Return [x, y] of the center of cell containing provided text 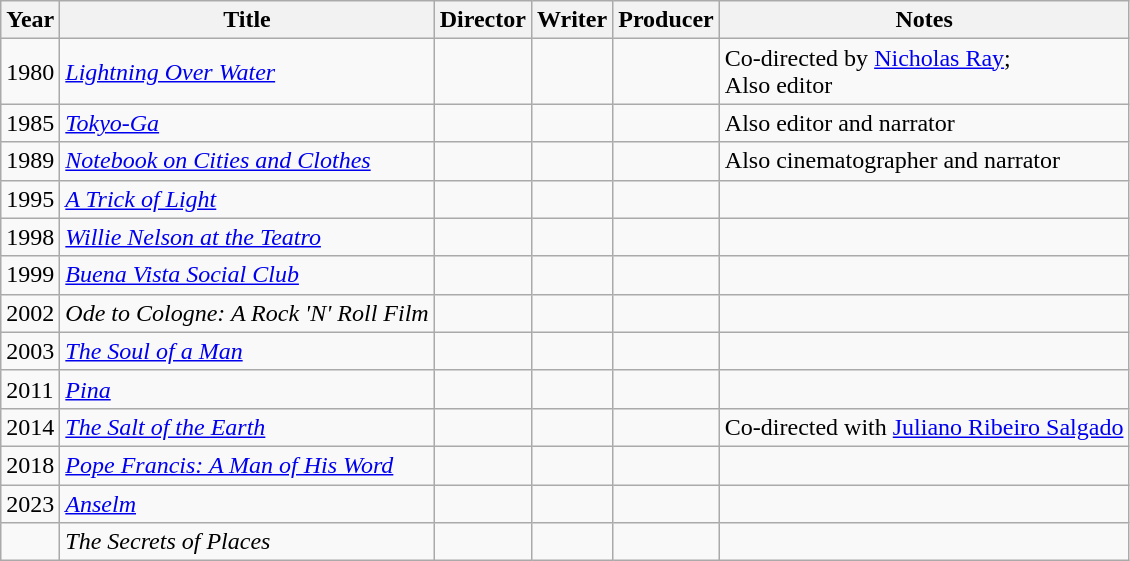
The Salt of the Earth [247, 427]
A Trick of Light [247, 199]
2023 [30, 503]
Co-directed with Juliano Ribeiro Salgado [924, 427]
Also editor and narrator [924, 123]
2003 [30, 351]
1995 [30, 199]
1985 [30, 123]
Director [482, 20]
2018 [30, 465]
2011 [30, 389]
The Soul of a Man [247, 351]
Tokyo-Ga [247, 123]
Also cinematographer and narrator [924, 161]
1989 [30, 161]
The Secrets of Places [247, 542]
1998 [30, 237]
Writer [572, 20]
Producer [666, 20]
Ode to Cologne: A Rock 'N' Roll Film [247, 313]
Willie Nelson at the Teatro [247, 237]
Notes [924, 20]
1999 [30, 275]
1980 [30, 72]
Year [30, 20]
Co-directed by Nicholas Ray;Also editor [924, 72]
2014 [30, 427]
Title [247, 20]
Lightning Over Water [247, 72]
2002 [30, 313]
Notebook on Cities and Clothes [247, 161]
Buena Vista Social Club [247, 275]
Pope Francis: A Man of His Word [247, 465]
Pina [247, 389]
Anselm [247, 503]
